Return [X, Y] of the center of cell containing provided text 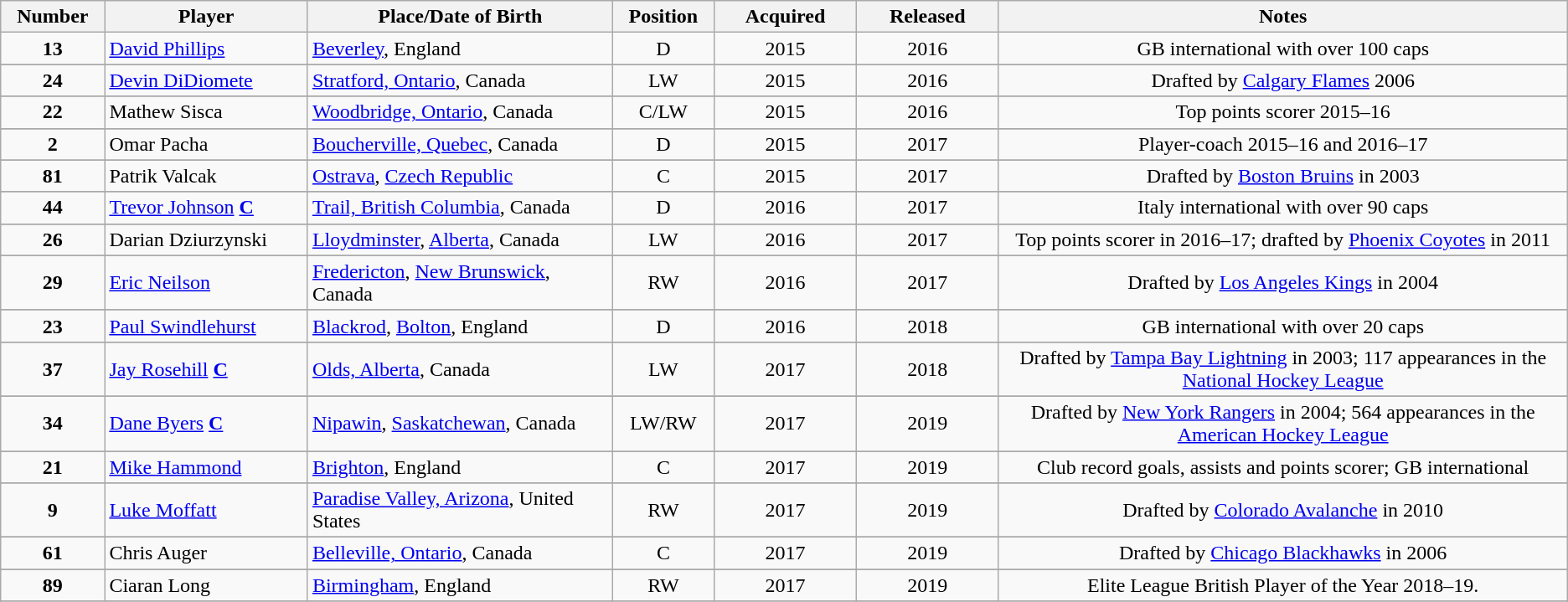
Drafted by Calgary Flames 2006 [1283, 80]
Acquired [786, 17]
C/LW [663, 112]
34 [53, 424]
Mathew Sisca [206, 112]
Drafted by Tampa Bay Lightning in 2003; 117 appearances in the National Hockey League [1283, 368]
Devin DiDiomete [206, 80]
Elite League British Player of the Year 2018–19. [1283, 585]
Olds, Alberta, Canada [460, 368]
Paul Swindlehurst [206, 326]
Club record goals, assists and points scorer; GB international [1283, 466]
9 [53, 511]
Beverley, England [460, 49]
Birmingham, England [460, 585]
GB international with over 100 caps [1283, 49]
Boucherville, Quebec, Canada [460, 144]
Mike Hammond [206, 466]
Drafted by Los Angeles Kings in 2004 [1283, 283]
Eric Neilson [206, 283]
Darian Dziurzynski [206, 239]
Nipawin, Saskatchewan, Canada [460, 424]
Drafted by New York Rangers in 2004; 564 appearances in the American Hockey League [1283, 424]
22 [53, 112]
Ostrava, Czech Republic [460, 176]
21 [53, 466]
89 [53, 585]
Dane Byers C [206, 424]
Jay Rosehill C [206, 368]
24 [53, 80]
David Phillips [206, 49]
Chris Auger [206, 553]
2 [53, 144]
Lloydminster, Alberta, Canada [460, 239]
Player [206, 17]
23 [53, 326]
Patrik Valcak [206, 176]
Number [53, 17]
Stratford, Ontario, Canada [460, 80]
Blackrod, Bolton, England [460, 326]
81 [53, 176]
Place/Date of Birth [460, 17]
Position [663, 17]
Player-coach 2015–16 and 2016–17 [1283, 144]
Top points scorer 2015–16 [1283, 112]
29 [53, 283]
Drafted by Boston Bruins in 2003 [1283, 176]
Notes [1283, 17]
Ciaran Long [206, 585]
LW/RW [663, 424]
Fredericton, New Brunswick, Canada [460, 283]
GB international with over 20 caps [1283, 326]
Released [927, 17]
Luke Moffatt [206, 511]
61 [53, 553]
Belleville, Ontario, Canada [460, 553]
Omar Pacha [206, 144]
26 [53, 239]
Drafted by Colorado Avalanche in 2010 [1283, 511]
37 [53, 368]
Italy international with over 90 caps [1283, 208]
Drafted by Chicago Blackhawks in 2006 [1283, 553]
Trail, British Columbia, Canada [460, 208]
Woodbridge, Ontario, Canada [460, 112]
Paradise Valley, Arizona, United States [460, 511]
44 [53, 208]
Brighton, England [460, 466]
Trevor Johnson C [206, 208]
Top points scorer in 2016–17; drafted by Phoenix Coyotes in 2011 [1283, 239]
13 [53, 49]
